Return [X, Y] of the center of cell containing provided text 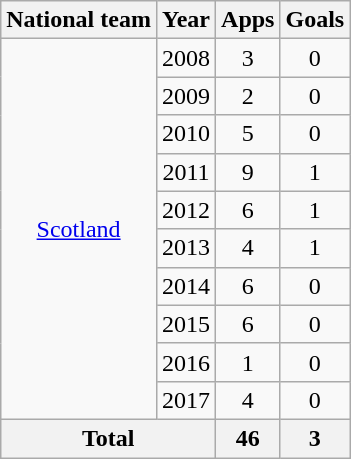
2 [248, 96]
Year [186, 20]
2010 [186, 134]
5 [248, 134]
2013 [186, 248]
2012 [186, 210]
Total [108, 438]
2015 [186, 324]
Goals [315, 20]
2008 [186, 58]
2011 [186, 172]
46 [248, 438]
Apps [248, 20]
National team [79, 20]
2009 [186, 96]
2014 [186, 286]
2017 [186, 400]
2016 [186, 362]
Scotland [79, 230]
9 [248, 172]
